Output the [x, y] coordinate of the center of the cell containing the given text.  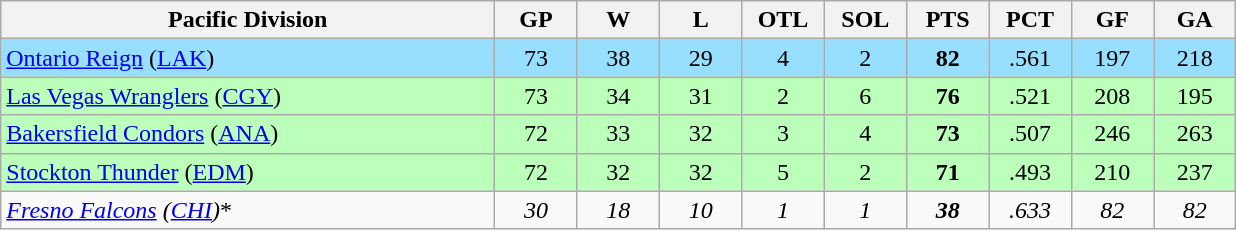
GP [536, 20]
SOL [865, 20]
6 [865, 96]
PCT [1030, 20]
.493 [1030, 172]
Fresno Falcons (CHI)* [248, 210]
GF [1112, 20]
210 [1112, 172]
OTL [783, 20]
.507 [1030, 134]
30 [536, 210]
263 [1195, 134]
PTS [947, 20]
76 [947, 96]
5 [783, 172]
L [700, 20]
Bakersfield Condors (ANA) [248, 134]
29 [700, 58]
197 [1112, 58]
246 [1112, 134]
208 [1112, 96]
.561 [1030, 58]
.521 [1030, 96]
18 [618, 210]
Pacific Division [248, 20]
W [618, 20]
Stockton Thunder (EDM) [248, 172]
195 [1195, 96]
.633 [1030, 210]
Ontario Reign (LAK) [248, 58]
Las Vegas Wranglers (CGY) [248, 96]
237 [1195, 172]
33 [618, 134]
10 [700, 210]
71 [947, 172]
31 [700, 96]
3 [783, 134]
34 [618, 96]
GA [1195, 20]
218 [1195, 58]
